Detect which cell encompasses the target text, then output its (x, y) center coordinate. 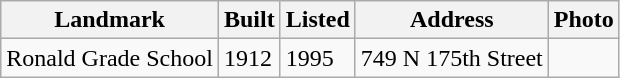
Photo (584, 20)
Listed (318, 20)
749 N 175th Street (452, 58)
1995 (318, 58)
Landmark (110, 20)
Ronald Grade School (110, 58)
1912 (249, 58)
Built (249, 20)
Address (452, 20)
